Extract the (x, y) coordinate from the center of the cell holding the provided text.  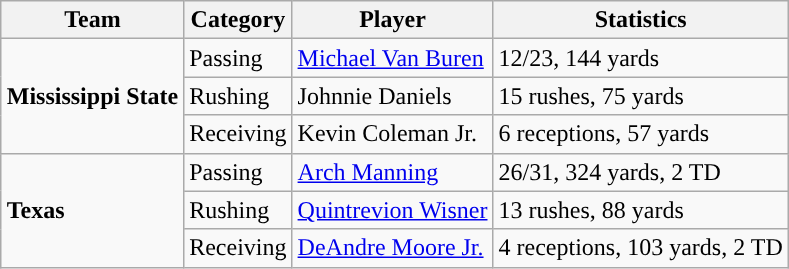
Team (92, 20)
Arch Manning (392, 172)
Player (392, 20)
Quintrevion Wisner (392, 210)
4 receptions, 103 yards, 2 TD (640, 248)
Mississippi State (92, 96)
Statistics (640, 20)
DeAndre Moore Jr. (392, 248)
26/31, 324 yards, 2 TD (640, 172)
12/23, 144 yards (640, 58)
Texas (92, 210)
6 receptions, 57 yards (640, 134)
Michael Van Buren (392, 58)
Kevin Coleman Jr. (392, 134)
13 rushes, 88 yards (640, 210)
Johnnie Daniels (392, 96)
Category (238, 20)
15 rushes, 75 yards (640, 96)
